Provide the [X, Y] coordinate of the cell's center where the given text is located.  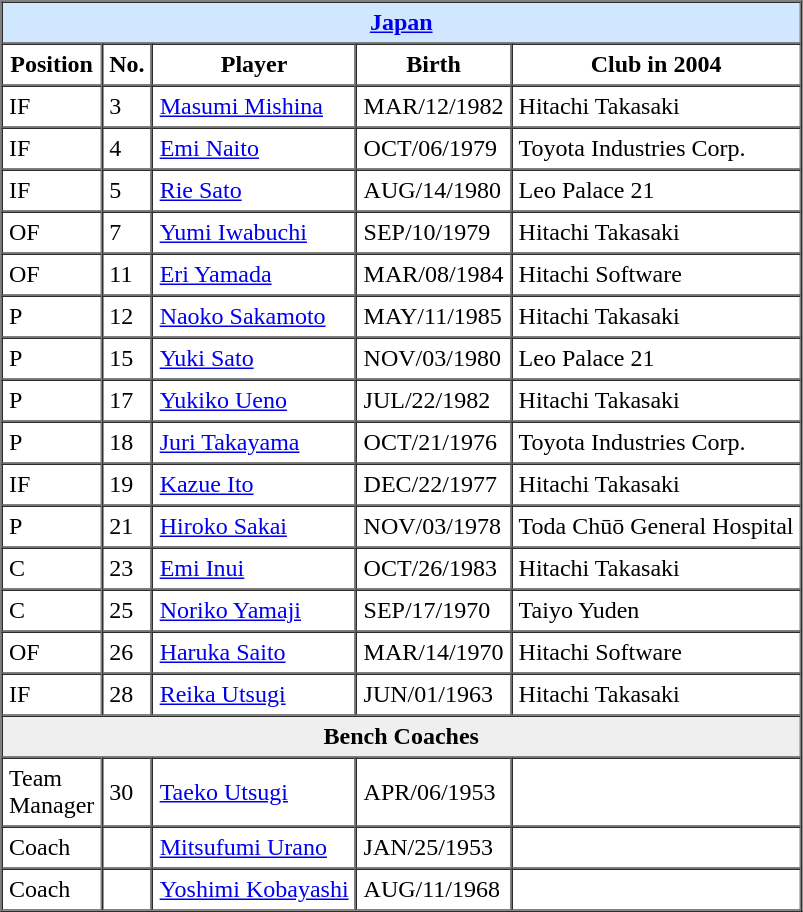
Player [254, 65]
4 [127, 149]
3 [127, 107]
Yumi Iwabuchi [254, 233]
11 [127, 275]
21 [127, 527]
7 [127, 233]
Team Manager [52, 792]
23 [127, 569]
Haruka Saito [254, 653]
Kazue Ito [254, 485]
Emi Inui [254, 569]
Birth [434, 65]
Masumi Mishina [254, 107]
DEC/22/1977 [434, 485]
OCT/26/1983 [434, 569]
30 [127, 792]
Toda Chūō General Hospital [656, 527]
NOV/03/1978 [434, 527]
JUN/01/1963 [434, 695]
MAR/14/1970 [434, 653]
17 [127, 401]
No. [127, 65]
Mitsufumi Urano [254, 847]
28 [127, 695]
JAN/25/1953 [434, 847]
OCT/06/1979 [434, 149]
Yoshimi Kobayashi [254, 889]
Yukiko Ueno [254, 401]
Juri Takayama [254, 443]
19 [127, 485]
Emi Naito [254, 149]
NOV/03/1980 [434, 359]
25 [127, 611]
Rie Sato [254, 191]
Reika Utsugi [254, 695]
SEP/10/1979 [434, 233]
15 [127, 359]
Japan [402, 23]
MAR/12/1982 [434, 107]
5 [127, 191]
Taiyo Yuden [656, 611]
Club in 2004 [656, 65]
Yuki Sato [254, 359]
12 [127, 317]
Bench Coaches [402, 737]
Taeko Utsugi [254, 792]
Naoko Sakamoto [254, 317]
APR/06/1953 [434, 792]
MAY/11/1985 [434, 317]
OCT/21/1976 [434, 443]
JUL/22/1982 [434, 401]
26 [127, 653]
MAR/08/1984 [434, 275]
Eri Yamada [254, 275]
AUG/14/1980 [434, 191]
AUG/11/1968 [434, 889]
Noriko Yamaji [254, 611]
Position [52, 65]
Hiroko Sakai [254, 527]
18 [127, 443]
SEP/17/1970 [434, 611]
